Find where the given text appears and provide that cell's center as [x, y] coordinate. 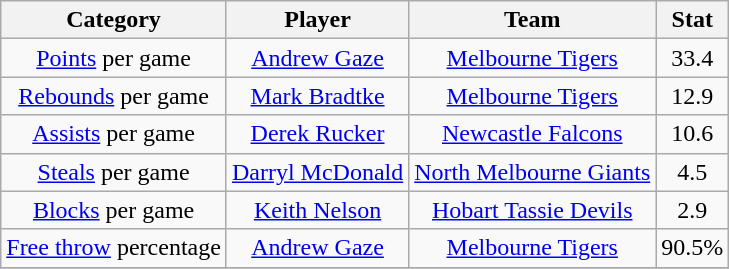
Blocks per game [114, 210]
33.4 [692, 58]
North Melbourne Giants [532, 172]
12.9 [692, 96]
Stat [692, 20]
Assists per game [114, 134]
Derek Rucker [317, 134]
Points per game [114, 58]
Keith Nelson [317, 210]
Player [317, 20]
Team [532, 20]
Mark Bradtke [317, 96]
Darryl McDonald [317, 172]
4.5 [692, 172]
Free throw percentage [114, 248]
10.6 [692, 134]
Steals per game [114, 172]
Rebounds per game [114, 96]
Hobart Tassie Devils [532, 210]
Category [114, 20]
2.9 [692, 210]
Newcastle Falcons [532, 134]
90.5% [692, 248]
